Find where the given text appears and provide that cell's center as [x, y] coordinate. 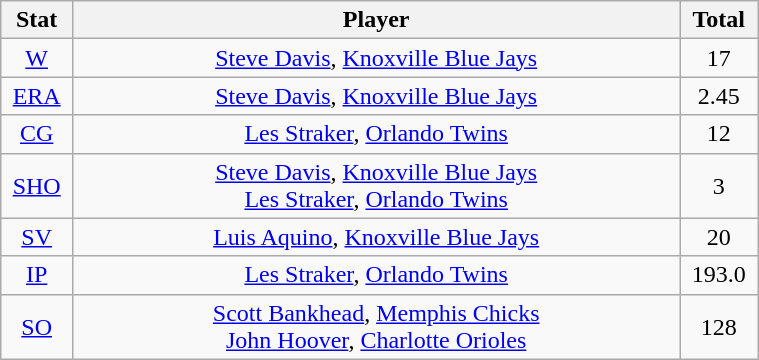
W [37, 58]
20 [719, 237]
SHO [37, 186]
Stat [37, 20]
Scott Bankhead, Memphis Chicks John Hoover, Charlotte Orioles [376, 326]
IP [37, 275]
Total [719, 20]
ERA [37, 96]
193.0 [719, 275]
Steve Davis, Knoxville Blue Jays Les Straker, Orlando Twins [376, 186]
Luis Aquino, Knoxville Blue Jays [376, 237]
128 [719, 326]
17 [719, 58]
12 [719, 134]
3 [719, 186]
SO [37, 326]
CG [37, 134]
SV [37, 237]
2.45 [719, 96]
Player [376, 20]
